Determine the (X, Y) coordinate at the center of the cell enclosing the given text.  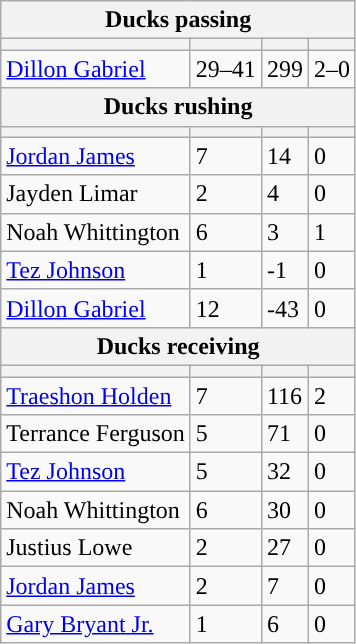
29–41 (226, 69)
Ducks rushing (178, 107)
Justius Lowe (96, 548)
3 (284, 232)
2–0 (332, 69)
116 (284, 395)
Ducks passing (178, 20)
Traeshon Holden (96, 395)
299 (284, 69)
30 (284, 510)
-1 (284, 270)
Ducks receiving (178, 346)
32 (284, 472)
Gary Bryant Jr. (96, 624)
-43 (284, 308)
Jayden Limar (96, 194)
Terrance Ferguson (96, 434)
27 (284, 548)
71 (284, 434)
12 (226, 308)
14 (284, 156)
4 (284, 194)
